Identify which cell holds the provided text, then report its (X, Y) central coordinate. 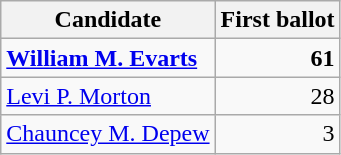
28 (278, 96)
Chauncey M. Depew (108, 134)
William M. Evarts (108, 58)
61 (278, 58)
Levi P. Morton (108, 96)
Candidate (108, 20)
3 (278, 134)
First ballot (278, 20)
